From the cell containing the given text, extract its center point as [X, Y] coordinate. 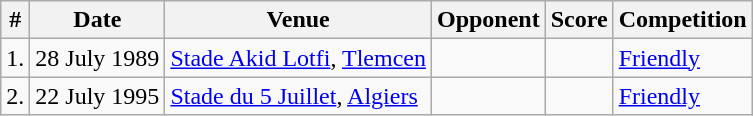
Competition [682, 20]
Venue [298, 20]
Opponent [488, 20]
1. [16, 58]
2. [16, 96]
28 July 1989 [98, 58]
# [16, 20]
Stade du 5 Juillet, Algiers [298, 96]
Stade Akid Lotfi, Tlemcen [298, 58]
Date [98, 20]
22 July 1995 [98, 96]
Score [579, 20]
